Search for the cell housing the specified text and yield its (X, Y) center coordinate. 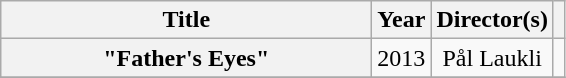
Director(s) (492, 20)
2013 (402, 58)
Pål Laukli (492, 58)
Title (186, 20)
Year (402, 20)
"Father's Eyes" (186, 58)
